Return (x, y) of the center of cell containing provided text 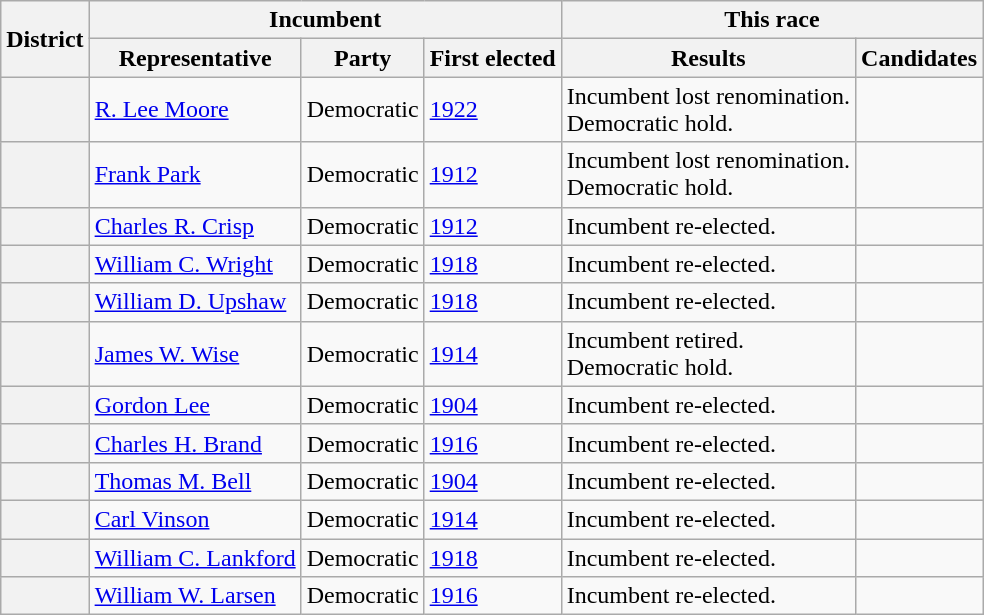
This race (772, 20)
First elected (492, 58)
Frank Park (195, 174)
Gordon Lee (195, 405)
Incumbent (325, 20)
Carl Vinson (195, 519)
Charles H. Brand (195, 443)
Charles R. Crisp (195, 226)
William W. Larsen (195, 596)
1922 (492, 110)
R. Lee Moore (195, 110)
James W. Wise (195, 354)
Incumbent retired.Democratic hold. (708, 354)
Thomas M. Bell (195, 481)
Candidates (920, 58)
Party (362, 58)
William C. Wright (195, 264)
William D. Upshaw (195, 302)
District (45, 39)
Representative (195, 58)
Results (708, 58)
William C. Lankford (195, 557)
